Output the (X, Y) coordinate of the center of the cell containing the given text.  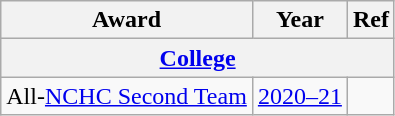
All-NCHC Second Team (127, 96)
College (198, 58)
Year (300, 20)
2020–21 (300, 96)
Award (127, 20)
Ref (370, 20)
